Extract the [X, Y] coordinate from the center of the cell holding the provided text.  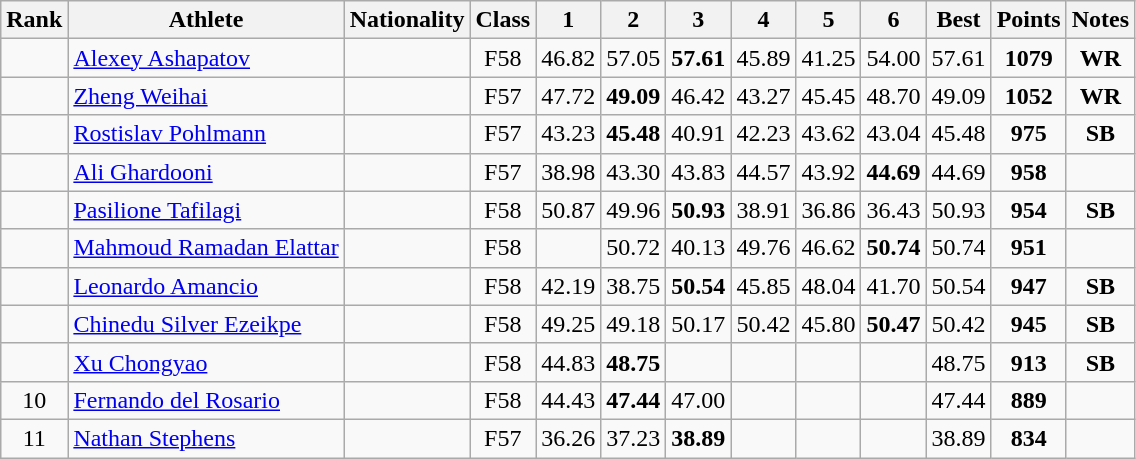
Fernando del Rosario [206, 400]
48.04 [828, 286]
44.43 [568, 400]
38.91 [764, 210]
45.85 [764, 286]
5 [828, 20]
10 [34, 400]
43.62 [828, 134]
50.72 [634, 248]
43.92 [828, 172]
47.72 [568, 96]
43.83 [698, 172]
Chinedu Silver Ezeikpe [206, 324]
46.62 [828, 248]
42.19 [568, 286]
889 [1028, 400]
Athlete [206, 20]
Xu Chongyao [206, 362]
45.45 [828, 96]
37.23 [634, 438]
Rank [34, 20]
Nationality [407, 20]
38.98 [568, 172]
2 [634, 20]
54.00 [894, 58]
Zheng Weihai [206, 96]
Mahmoud Ramadan Elattar [206, 248]
44.57 [764, 172]
1079 [1028, 58]
49.18 [634, 324]
6 [894, 20]
Alexey Ashapatov [206, 58]
Pasilione Tafilagi [206, 210]
49.76 [764, 248]
36.86 [828, 210]
4 [764, 20]
57.05 [634, 58]
41.25 [828, 58]
975 [1028, 134]
43.23 [568, 134]
47.00 [698, 400]
11 [34, 438]
50.87 [568, 210]
Class [503, 20]
951 [1028, 248]
40.91 [698, 134]
46.82 [568, 58]
43.27 [764, 96]
45.80 [828, 324]
1 [568, 20]
50.17 [698, 324]
Rostislav Pohlmann [206, 134]
48.70 [894, 96]
958 [1028, 172]
954 [1028, 210]
49.96 [634, 210]
40.13 [698, 248]
1052 [1028, 96]
3 [698, 20]
Points [1028, 20]
913 [1028, 362]
Ali Ghardooni [206, 172]
42.23 [764, 134]
50.47 [894, 324]
43.04 [894, 134]
45.89 [764, 58]
Leonardo Amancio [206, 286]
947 [1028, 286]
945 [1028, 324]
Notes [1100, 20]
Nathan Stephens [206, 438]
Best [958, 20]
834 [1028, 438]
46.42 [698, 96]
43.30 [634, 172]
36.43 [894, 210]
38.75 [634, 286]
49.25 [568, 324]
44.83 [568, 362]
41.70 [894, 286]
36.26 [568, 438]
